Output the [x, y] coordinate of the center of the cell containing the given text.  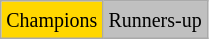
Champions [52, 20]
Runners-up [155, 20]
